Return the [X, Y] coordinate for the center point of the cell that contains the specified text.  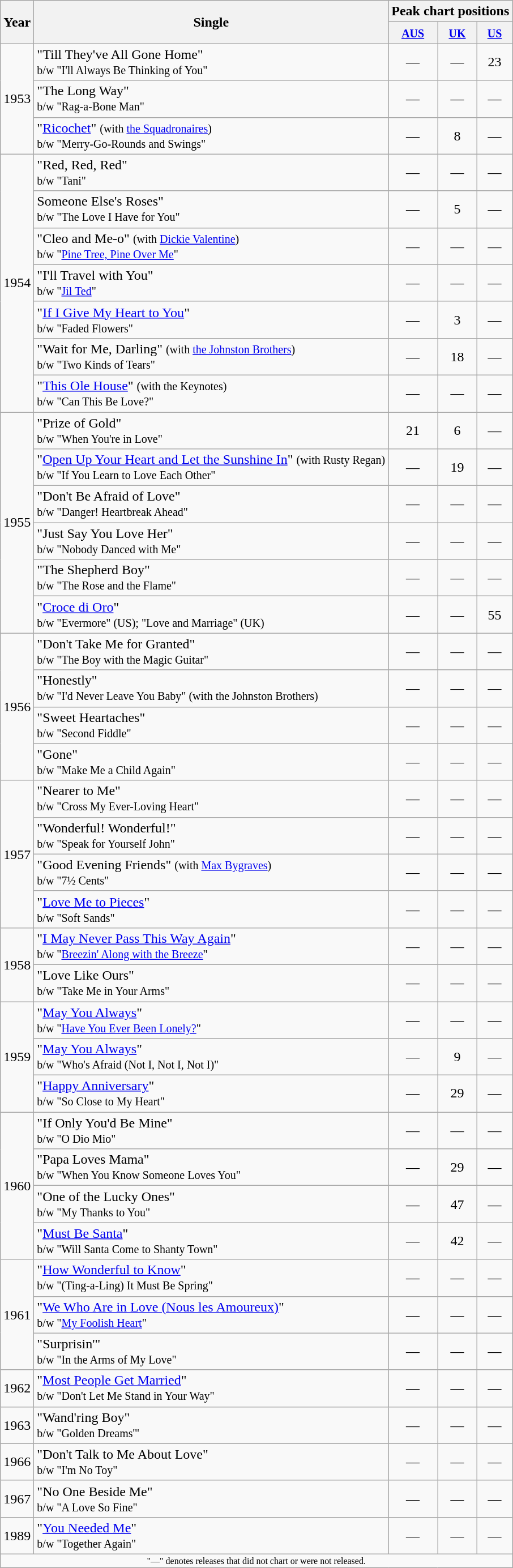
9 [458, 1057]
"Don't Be Afraid of Love"b/w "Danger! Heartbreak Ahead" [211, 504]
"Love Me to Pieces"b/w "Soft Sands" [211, 909]
1957 [17, 854]
"You Needed Me"b/w "Together Again" [211, 1536]
18 [458, 357]
Single [211, 22]
"If I Give My Heart to You"b/w "Faded Flowers" [211, 319]
55 [494, 615]
"Don't Talk to Me About Love"b/w "I'm No Toy" [211, 1462]
6 [458, 430]
1954 [17, 283]
"How Wonderful to Know"b/w "(Ting-a-Ling) It Must Be Spring" [211, 1278]
8 [458, 136]
"May You Always"b/w "Who's Afraid (Not I, Not I, Not I)" [211, 1057]
1963 [17, 1425]
"Don't Take Me for Granted"b/w "The Boy with the Magic Guitar" [211, 651]
"Most People Get Married"b/w "Don't Let Me Stand in Your Way" [211, 1388]
"Sweet Heartaches"b/w "Second Fiddle" [211, 725]
"We Who Are in Love (Nous les Amoureux)"b/w "My Foolish Heart" [211, 1315]
"—" denotes releases that did not chart or were not released. [256, 1561]
"Nearer to Me"b/w "Cross My Ever-Loving Heart" [211, 798]
AUS [413, 33]
"Open Up Your Heart and Let the Sunshine In" (with Rusty Regan)b/w "If You Learn to Love Each Other" [211, 468]
1959 [17, 1057]
"Surprisin'"b/w "In the Arms of My Love" [211, 1351]
23 [494, 62]
"Good Evening Friends" (with Max Bygraves)b/w "7½ Cents" [211, 872]
1955 [17, 523]
"Gone"b/w "Make Me a Child Again" [211, 762]
"No One Beside Me"b/w "A Love So Fine" [211, 1498]
"The Shepherd Boy"b/w "The Rose and the Flame" [211, 578]
1960 [17, 1186]
"This Ole House" (with the Keynotes)b/w "Can This Be Love?" [211, 393]
Year [17, 22]
"Croce di Oro"b/w "Evermore" (US); "Love and Marriage" (UK) [211, 615]
"Love Like Ours"b/w "Take Me in Your Arms" [211, 983]
21 [413, 430]
"Must Be Santa"b/w "Will Santa Come to Shanty Town" [211, 1241]
47 [458, 1204]
"Till They've All Gone Home"b/w "I'll Always Be Thinking of You" [211, 62]
"I May Never Pass This Way Again"b/w "Breezin' Along with the Breeze" [211, 946]
1953 [17, 99]
"Wand'ring Boy"b/w "Golden Dreams'" [211, 1425]
"Cleo and Me-o" (with Dickie Valentine)b/w "Pine Tree, Pine Over Me" [211, 246]
1989 [17, 1536]
US [494, 33]
"Wonderful! Wonderful!"b/w "Speak for Yourself John" [211, 836]
"Ricochet" (with the Squadronaires)b/w "Merry-Go-Rounds and Swings" [211, 136]
"Honestly"b/w "I'd Never Leave You Baby" (with the Johnston Brothers) [211, 689]
1967 [17, 1498]
1958 [17, 964]
42 [458, 1241]
1961 [17, 1315]
Someone Else's Roses"b/w "The Love I Have for You" [211, 210]
"May You Always"b/w "Have You Ever Been Lonely?" [211, 1019]
"The Long Way"b/w "Rag-a-Bone Man" [211, 99]
19 [458, 468]
5 [458, 210]
"Just Say You Love Her"b/w "Nobody Danced with Me" [211, 541]
"One of the Lucky Ones"b/w "My Thanks to You" [211, 1204]
"Happy Anniversary"b/w "So Close to My Heart" [211, 1094]
1962 [17, 1388]
"Prize of Gold"b/w "When You're in Love" [211, 430]
"Papa Loves Mama"b/w "When You Know Someone Loves You" [211, 1168]
"If Only You'd Be Mine"b/w "O Dio Mio" [211, 1130]
"Red, Red, Red"b/w "Tani" [211, 172]
1966 [17, 1462]
Peak chart positions [451, 11]
1956 [17, 707]
UK [458, 33]
"Wait for Me, Darling" (with the Johnston Brothers)b/w "Two Kinds of Tears" [211, 357]
"I'll Travel with You"b/w "Jil Ted" [211, 283]
3 [458, 319]
